Locate the cell with the specified text and output its (x, y) center coordinate. 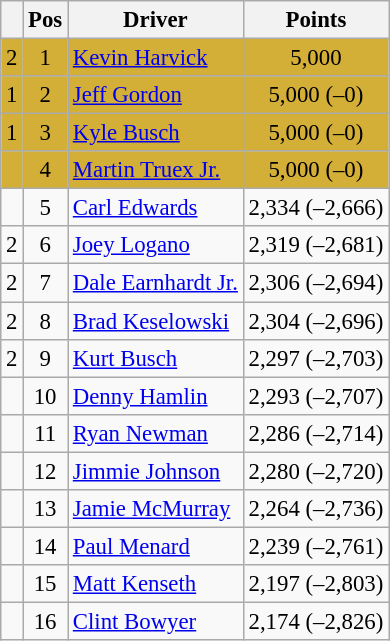
2,174 (–2,826) (316, 621)
3 (46, 133)
2,197 (–2,803) (316, 584)
Denny Hamlin (156, 396)
2,264 (–2,736) (316, 509)
Jeff Gordon (156, 95)
2,293 (–2,707) (316, 396)
5 (46, 208)
2,239 (–2,761) (316, 546)
12 (46, 471)
2,304 (–2,696) (316, 321)
8 (46, 321)
7 (46, 283)
Kurt Busch (156, 358)
Driver (156, 20)
15 (46, 584)
Kevin Harvick (156, 58)
Matt Kenseth (156, 584)
10 (46, 396)
Carl Edwards (156, 208)
5,000 (316, 58)
Ryan Newman (156, 433)
Joey Logano (156, 245)
2,280 (–2,720) (316, 471)
Dale Earnhardt Jr. (156, 283)
2,297 (–2,703) (316, 358)
11 (46, 433)
Martin Truex Jr. (156, 170)
13 (46, 509)
2,286 (–2,714) (316, 433)
Paul Menard (156, 546)
9 (46, 358)
2,306 (–2,694) (316, 283)
Jimmie Johnson (156, 471)
2,319 (–2,681) (316, 245)
6 (46, 245)
Brad Keselowski (156, 321)
Points (316, 20)
Kyle Busch (156, 133)
16 (46, 621)
Pos (46, 20)
2,334 (–2,666) (316, 208)
Clint Bowyer (156, 621)
4 (46, 170)
14 (46, 546)
Jamie McMurray (156, 509)
